Pinpoint the cell where the given text exists, returning its (X, Y) midpoint coordinate. 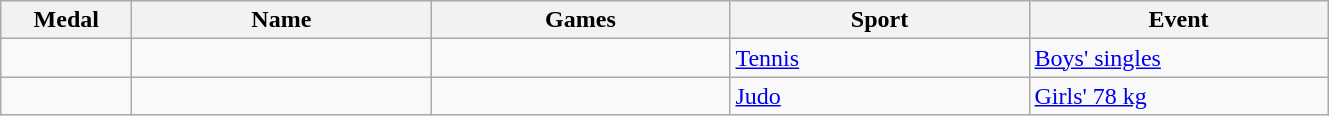
Name (282, 20)
Event (1178, 20)
Boys' singles (1178, 58)
Games (580, 20)
Sport (880, 20)
Medal (66, 20)
Tennis (880, 58)
Judo (880, 96)
Girls' 78 kg (1178, 96)
